Search for the cell housing the specified text and yield its [x, y] center coordinate. 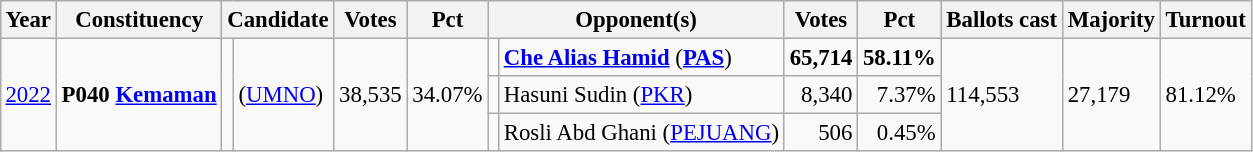
0.45% [900, 133]
114,553 [1002, 94]
2022 [28, 94]
8,340 [820, 95]
506 [820, 133]
81.12% [1206, 94]
27,179 [1111, 94]
Year [28, 20]
Opponent(s) [636, 20]
Rosli Abd Ghani (PEJUANG) [641, 133]
38,535 [370, 94]
65,714 [820, 57]
7.37% [900, 95]
58.11% [900, 57]
Majority [1111, 20]
Constituency [139, 20]
Turnout [1206, 20]
Candidate [278, 20]
Che Alias Hamid (PAS) [641, 57]
34.07% [448, 94]
P040 Kemaman [139, 94]
(UMNO) [284, 94]
Hasuni Sudin (PKR) [641, 95]
Ballots cast [1002, 20]
